Return [x, y] of the center of cell containing provided text 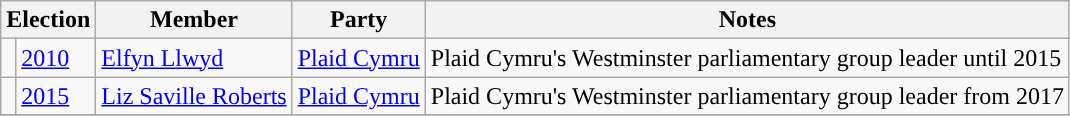
Party [358, 20]
Plaid Cymru's Westminster parliamentary group leader until 2015 [747, 58]
Election [48, 20]
Plaid Cymru's Westminster parliamentary group leader from 2017 [747, 96]
Elfyn Llwyd [194, 58]
2010 [56, 58]
2015 [56, 96]
Liz Saville Roberts [194, 96]
Notes [747, 20]
Member [194, 20]
